For the text-containing cell, return its midpoint in (x, y) coordinate format. 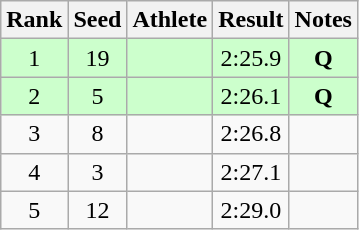
19 (98, 58)
Result (251, 20)
Athlete (170, 20)
1 (34, 58)
2:25.9 (251, 58)
Rank (34, 20)
2:26.1 (251, 96)
4 (34, 172)
Seed (98, 20)
8 (98, 134)
2:26.8 (251, 134)
Notes (323, 20)
2 (34, 96)
2:29.0 (251, 210)
12 (98, 210)
2:27.1 (251, 172)
